For the text-containing cell, return its midpoint in (X, Y) coordinate format. 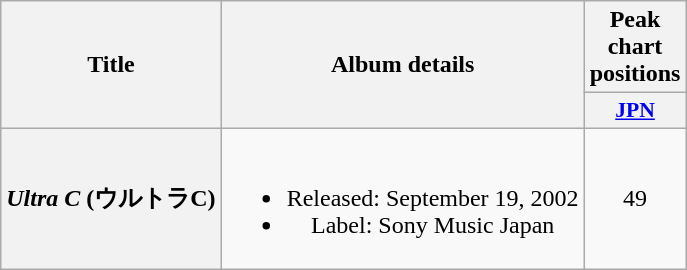
Album details (402, 65)
49 (635, 198)
JPN (635, 111)
Released: September 19, 2002Label: Sony Music Japan (402, 198)
Peak chart positions (635, 47)
Title (111, 65)
Ultra C (ウルトラC) (111, 198)
